Search for the cell housing the specified text and yield its (x, y) center coordinate. 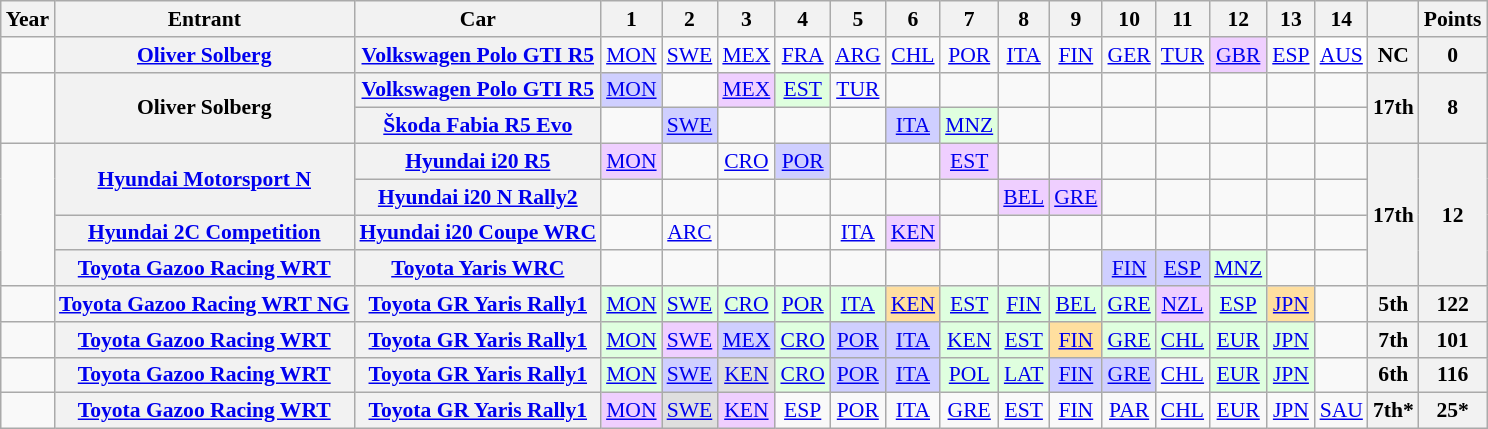
10 (1128, 19)
NZL (1182, 304)
POL (969, 375)
13 (1290, 19)
AUS (1342, 55)
122 (1453, 304)
Hyundai i20 Coupe WRC (478, 233)
GBR (1238, 55)
PAR (1128, 411)
Toyota Yaris WRC (478, 269)
GER (1128, 55)
9 (1076, 19)
11 (1182, 19)
ARC (690, 233)
Hyundai Motorsport N (204, 180)
Toyota Gazoo Racing WRT NG (204, 304)
Hyundai i20 R5 (478, 162)
Hyundai i20 N Rally2 (478, 197)
NC (1394, 55)
Hyundai 2C Competition (204, 233)
4 (802, 19)
5th (1394, 304)
7th (1394, 340)
25* (1453, 411)
SAU (1342, 411)
Entrant (204, 19)
2 (690, 19)
Points (1453, 19)
3 (746, 19)
7th* (1394, 411)
101 (1453, 340)
Car (478, 19)
0 (1453, 55)
LAT (1024, 375)
14 (1342, 19)
Škoda Fabia R5 Evo (478, 126)
6th (1394, 375)
ARG (858, 55)
5 (858, 19)
FRA (802, 55)
116 (1453, 375)
6 (913, 19)
1 (632, 19)
Year (28, 19)
7 (969, 19)
